Find where the given text appears and provide that cell's center as (x, y) coordinate. 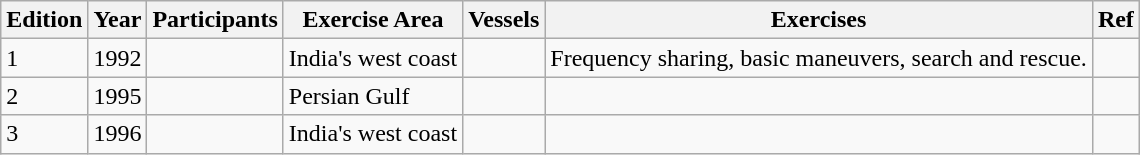
Ref (1116, 20)
Participants (215, 20)
2 (44, 96)
Year (118, 20)
Frequency sharing, basic maneuvers, search and rescue. (819, 58)
Vessels (504, 20)
1 (44, 58)
Exercises (819, 20)
1995 (118, 96)
Exercise Area (372, 20)
3 (44, 134)
Persian Gulf (372, 96)
1996 (118, 134)
1992 (118, 58)
Edition (44, 20)
